Detect which cell encompasses the target text, then output its (X, Y) center coordinate. 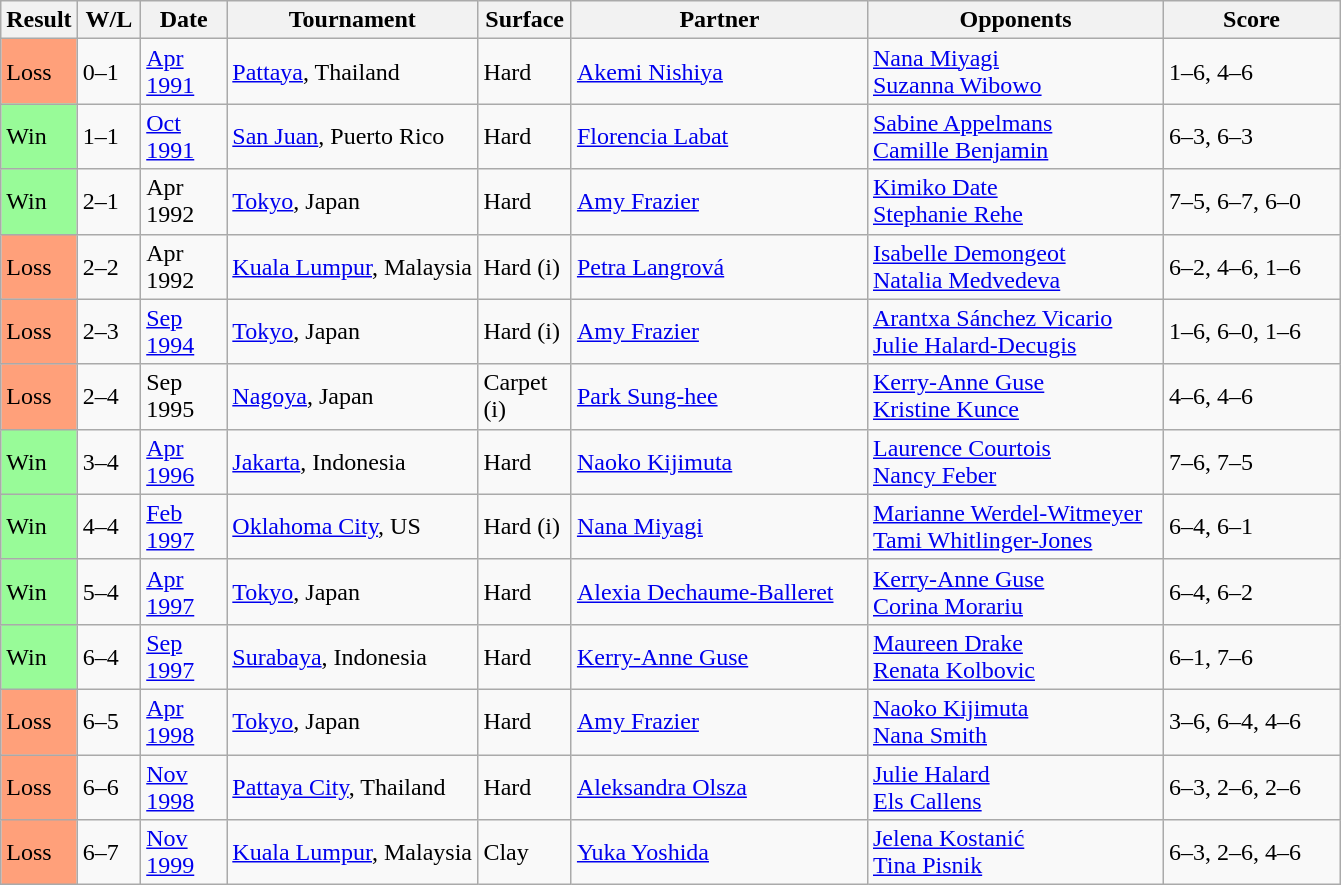
Kimiko Date Stephanie Rehe (1015, 202)
Sep 1994 (184, 332)
Jakarta, Indonesia (352, 462)
Jelena Kostanić Tina Pisnik (1015, 852)
6–4, 6–1 (1252, 526)
Naoko Kijimuta Nana Smith (1015, 722)
6–2, 4–6, 1–6 (1252, 266)
Nov 1998 (184, 786)
Florencia Labat (719, 136)
2–4 (109, 396)
Laurence Courtois Nancy Feber (1015, 462)
3–4 (109, 462)
Maureen Drake Renata Kolbovic (1015, 656)
Kerry-Anne Guse Corina Morariu (1015, 592)
6–3, 2–6, 2–6 (1252, 786)
Date (184, 20)
2–2 (109, 266)
Oklahoma City, US (352, 526)
1–6, 4–6 (1252, 72)
Alexia Dechaume-Balleret (719, 592)
6–6 (109, 786)
Yuka Yoshida (719, 852)
Isabelle Demongeot Natalia Medvedeva (1015, 266)
1–1 (109, 136)
4–4 (109, 526)
Oct 1991 (184, 136)
Naoko Kijimuta (719, 462)
Apr 1991 (184, 72)
Marianne Werdel-Witmeyer Tami Whitlinger-Jones (1015, 526)
Pattaya City, Thailand (352, 786)
Surabaya, Indonesia (352, 656)
Nagoya, Japan (352, 396)
Arantxa Sánchez Vicario Julie Halard-Decugis (1015, 332)
Kerry-Anne Guse (719, 656)
Apr 1996 (184, 462)
6–7 (109, 852)
0–1 (109, 72)
Surface (525, 20)
Clay (525, 852)
Result (39, 20)
6–4 (109, 656)
Petra Langrová (719, 266)
7–6, 7–5 (1252, 462)
Score (1252, 20)
Apr 1998 (184, 722)
5–4 (109, 592)
Park Sung-hee (719, 396)
Opponents (1015, 20)
3–6, 6–4, 4–6 (1252, 722)
Nov 1999 (184, 852)
Feb 1997 (184, 526)
Aleksandra Olsza (719, 786)
4–6, 4–6 (1252, 396)
Julie Halard Els Callens (1015, 786)
San Juan, Puerto Rico (352, 136)
Sabine Appelmans Camille Benjamin (1015, 136)
6–5 (109, 722)
Akemi Nishiya (719, 72)
2–3 (109, 332)
Apr 1997 (184, 592)
1–6, 6–0, 1–6 (1252, 332)
Sep 1995 (184, 396)
Carpet (i) (525, 396)
Nana Miyagi Suzanna Wibowo (1015, 72)
Nana Miyagi (719, 526)
Pattaya, Thailand (352, 72)
Tournament (352, 20)
6–1, 7–6 (1252, 656)
6–4, 6–2 (1252, 592)
6–3, 6–3 (1252, 136)
2–1 (109, 202)
Partner (719, 20)
Kerry-Anne Guse Kristine Kunce (1015, 396)
7–5, 6–7, 6–0 (1252, 202)
W/L (109, 20)
Sep 1997 (184, 656)
6–3, 2–6, 4–6 (1252, 852)
